Find where the given text appears and provide that cell's center as (x, y) coordinate. 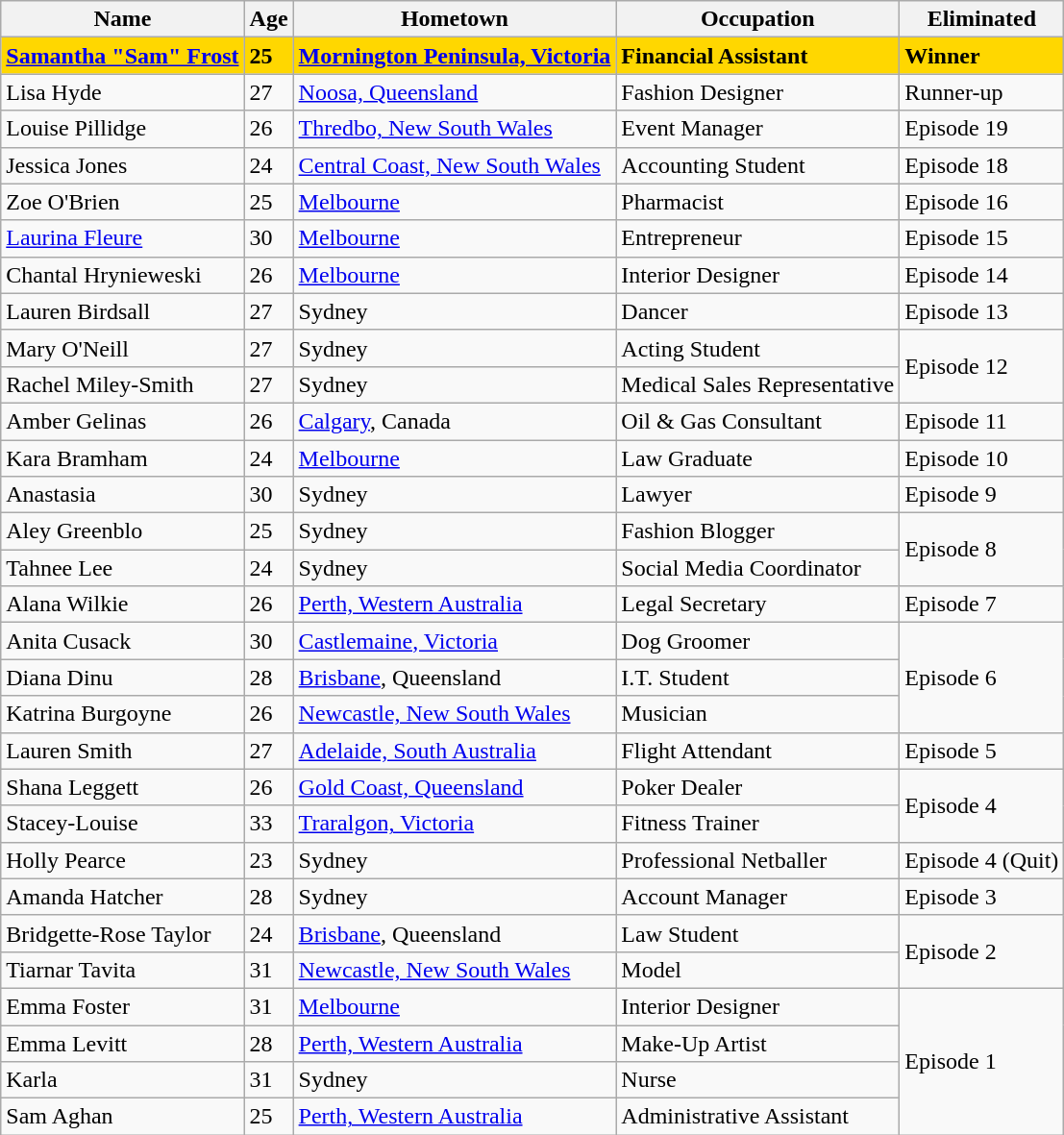
Eliminated (982, 19)
Financial Assistant (757, 56)
Dog Groomer (757, 641)
Episode 14 (982, 275)
Entrepreneur (757, 238)
Rachel Miley-Smith (123, 384)
Chantal Hrynieweski (123, 275)
Make-Up Artist (757, 1043)
Diana Dinu (123, 678)
Model (757, 970)
Accounting Student (757, 165)
Fashion Designer (757, 92)
Name (123, 19)
Fitness Trainer (757, 824)
Episode 10 (982, 458)
Fashion Blogger (757, 531)
Karla (123, 1080)
Dancer (757, 311)
Flight Attendant (757, 751)
Episode 1 (982, 1061)
Pharmacist (757, 202)
23 (269, 860)
Zoe O'Brien (123, 202)
Episode 18 (982, 165)
Acting Student (757, 348)
Laurina Fleure (123, 238)
Episode 5 (982, 751)
Legal Secretary (757, 605)
Episode 8 (982, 550)
Law Student (757, 933)
Bridgette-Rose Taylor (123, 933)
Stacey-Louise (123, 824)
Aley Greenblo (123, 531)
Kara Bramham (123, 458)
Account Manager (757, 897)
Social Media Coordinator (757, 568)
Hometown (455, 19)
Episode 6 (982, 678)
Event Manager (757, 129)
Episode 13 (982, 311)
Episode 4 (Quit) (982, 860)
Adelaide, South Australia (455, 751)
Anastasia (123, 495)
Holly Pearce (123, 860)
Occupation (757, 19)
Emma Levitt (123, 1043)
Episode 9 (982, 495)
Alana Wilkie (123, 605)
Gold Coast, Queensland (455, 787)
Musician (757, 714)
Episode 16 (982, 202)
Amanda Hatcher (123, 897)
Episode 3 (982, 897)
Calgary, Canada (455, 421)
Episode 4 (982, 805)
Amber Gelinas (123, 421)
Lauren Smith (123, 751)
Law Graduate (757, 458)
Professional Netballer (757, 860)
Medical Sales Representative (757, 384)
Lauren Birdsall (123, 311)
Lisa Hyde (123, 92)
Tiarnar Tavita (123, 970)
Episode 19 (982, 129)
Age (269, 19)
Poker Dealer (757, 787)
Samantha "Sam" Frost (123, 56)
Shana Leggett (123, 787)
Mornington Peninsula, Victoria (455, 56)
Jessica Jones (123, 165)
Traralgon, Victoria (455, 824)
Katrina Burgoyne (123, 714)
Emma Foster (123, 1006)
Anita Cusack (123, 641)
Central Coast, New South Wales (455, 165)
I.T. Student (757, 678)
Episode 2 (982, 951)
Lawyer (757, 495)
Tahnee Lee (123, 568)
Episode 12 (982, 366)
Administrative Assistant (757, 1117)
Episode 15 (982, 238)
Episode 11 (982, 421)
Episode 7 (982, 605)
Oil & Gas Consultant (757, 421)
Thredbo, New South Wales (455, 129)
Noosa, Queensland (455, 92)
Louise Pillidge (123, 129)
Nurse (757, 1080)
Mary O'Neill (123, 348)
Castlemaine, Victoria (455, 641)
Sam Aghan (123, 1117)
Winner (982, 56)
Runner-up (982, 92)
33 (269, 824)
